Return [X, Y] of the center of cell containing provided text 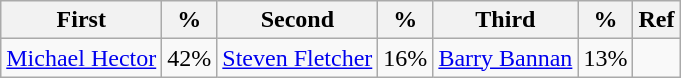
Steven Fletcher [298, 58]
Michael Hector [82, 58]
First [82, 20]
Ref [656, 20]
16% [406, 58]
Second [298, 20]
42% [190, 58]
Barry Bannan [506, 58]
13% [606, 58]
Third [506, 20]
